For the text-containing cell, return its midpoint in (x, y) coordinate format. 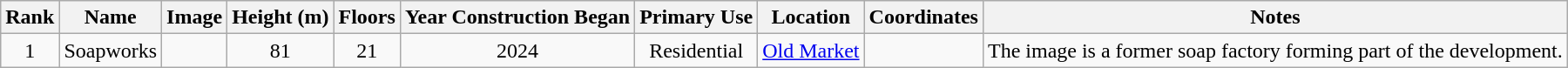
Floors (367, 17)
Year Construction Began (517, 17)
21 (367, 51)
Residential (697, 51)
Old Market (811, 51)
1 (30, 51)
The image is a former soap factory forming part of the development. (1275, 51)
Image (195, 17)
Height (m) (280, 17)
Name (111, 17)
Notes (1275, 17)
81 (280, 51)
2024 (517, 51)
Location (811, 17)
Primary Use (697, 17)
Soapworks (111, 51)
Coordinates (923, 17)
Rank (30, 17)
